Extract the [X, Y] coordinate from the center of the cell holding the provided text.  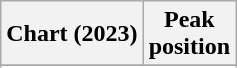
Chart (2023) [72, 34]
Peakposition [189, 34]
